Find where the given text appears and provide that cell's center as (x, y) coordinate. 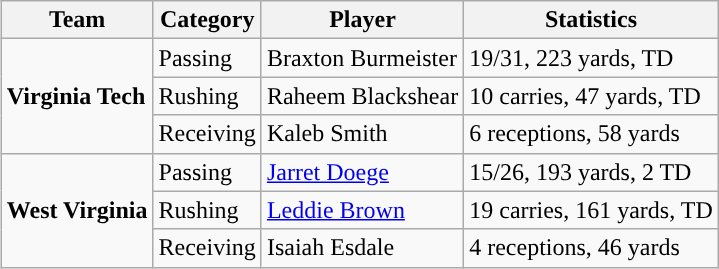
Braxton Burmeister (362, 58)
19 carries, 161 yards, TD (592, 210)
Team (77, 20)
Category (207, 20)
19/31, 223 yards, TD (592, 58)
Statistics (592, 20)
Player (362, 20)
10 carries, 47 yards, TD (592, 96)
Leddie Brown (362, 210)
Virginia Tech (77, 96)
Kaleb Smith (362, 134)
Isaiah Esdale (362, 248)
15/26, 193 yards, 2 TD (592, 172)
Raheem Blackshear (362, 96)
4 receptions, 46 yards (592, 248)
Jarret Doege (362, 172)
West Virginia (77, 210)
6 receptions, 58 yards (592, 134)
